Extract the (X, Y) coordinate from the center of the cell holding the provided text.  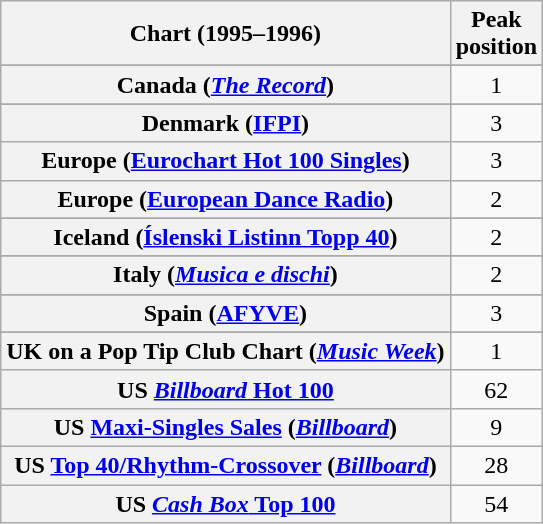
Europe (Eurochart Hot 100 Singles) (226, 161)
Iceland (Íslenski Listinn Topp 40) (226, 237)
US Billboard Hot 100 (226, 389)
Peakposition (496, 34)
54 (496, 503)
28 (496, 465)
Denmark (IFPI) (226, 123)
Spain (AFYVE) (226, 313)
US Maxi-Singles Sales (Billboard) (226, 427)
Italy (Musica e dischi) (226, 275)
62 (496, 389)
Europe (European Dance Radio) (226, 199)
9 (496, 427)
US Cash Box Top 100 (226, 503)
Chart (1995–1996) (226, 34)
UK on a Pop Tip Club Chart (Music Week) (226, 351)
US Top 40/Rhythm-Crossover (Billboard) (226, 465)
Canada (The Record) (226, 85)
